For the text-containing cell, return its midpoint in (X, Y) coordinate format. 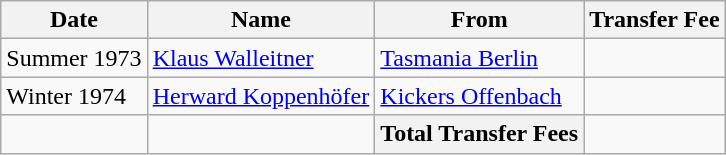
Tasmania Berlin (480, 58)
From (480, 20)
Herward Koppenhöfer (261, 96)
Total Transfer Fees (480, 134)
Klaus Walleitner (261, 58)
Transfer Fee (654, 20)
Date (74, 20)
Kickers Offenbach (480, 96)
Summer 1973 (74, 58)
Winter 1974 (74, 96)
Name (261, 20)
